Identify which cell holds the provided text, then report its (x, y) central coordinate. 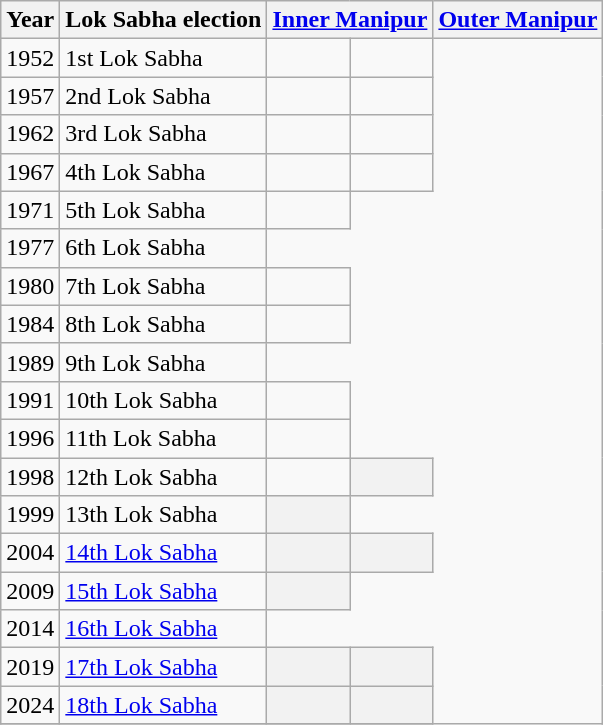
3rd Lok Sabha (164, 134)
7th Lok Sabha (164, 286)
1957 (30, 96)
2nd Lok Sabha (164, 96)
Outer Manipur (518, 20)
17th Lok Sabha (164, 667)
1962 (30, 134)
4th Lok Sabha (164, 172)
1998 (30, 477)
10th Lok Sabha (164, 400)
2024 (30, 705)
1977 (30, 248)
1984 (30, 324)
14th Lok Sabha (164, 553)
1991 (30, 400)
2004 (30, 553)
8th Lok Sabha (164, 324)
6th Lok Sabha (164, 248)
16th Lok Sabha (164, 629)
1st Lok Sabha (164, 58)
5th Lok Sabha (164, 210)
9th Lok Sabha (164, 362)
Inner Manipur (350, 20)
1989 (30, 362)
1952 (30, 58)
13th Lok Sabha (164, 515)
Lok Sabha election (164, 20)
15th Lok Sabha (164, 591)
12th Lok Sabha (164, 477)
2009 (30, 591)
1980 (30, 286)
1999 (30, 515)
1971 (30, 210)
18th Lok Sabha (164, 705)
11th Lok Sabha (164, 438)
1996 (30, 438)
2014 (30, 629)
2019 (30, 667)
Year (30, 20)
1967 (30, 172)
